Determine the [X, Y] coordinate at the center of the cell enclosing the given text.  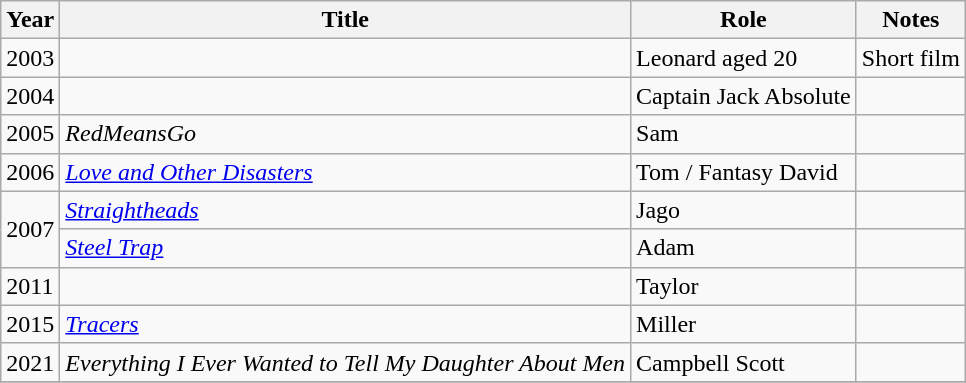
Year [30, 20]
Steel Trap [346, 248]
2004 [30, 96]
Role [744, 20]
Short film [910, 58]
Straightheads [346, 210]
2003 [30, 58]
Love and Other Disasters [346, 172]
2021 [30, 362]
Taylor [744, 286]
Leonard aged 20 [744, 58]
Everything I Ever Wanted to Tell My Daughter About Men [346, 362]
Jago [744, 210]
Notes [910, 20]
Adam [744, 248]
2011 [30, 286]
RedMeansGo [346, 134]
Sam [744, 134]
Title [346, 20]
2006 [30, 172]
2005 [30, 134]
Captain Jack Absolute [744, 96]
Miller [744, 324]
2015 [30, 324]
2007 [30, 229]
Campbell Scott [744, 362]
Tom / Fantasy David [744, 172]
Tracers [346, 324]
